Identify which cell holds the provided text, then report its (x, y) central coordinate. 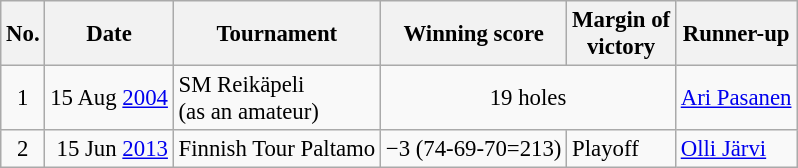
1 (23, 98)
Ari Pasanen (736, 98)
SM Reikäpeli(as an amateur) (276, 98)
15 Aug 2004 (109, 98)
Playoff (622, 149)
Date (109, 34)
15 Jun 2013 (109, 149)
19 holes (528, 98)
Margin ofvictory (622, 34)
Winning score (474, 34)
2 (23, 149)
Olli Järvi (736, 149)
−3 (74-69-70=213) (474, 149)
Tournament (276, 34)
Runner-up (736, 34)
Finnish Tour Paltamo (276, 149)
No. (23, 34)
